Provide the (X, Y) coordinate of the cell's center where the given text is located.  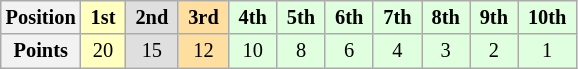
3 (446, 51)
2 (494, 51)
8 (301, 51)
4th (253, 17)
7th (397, 17)
1 (547, 51)
6th (349, 17)
9th (494, 17)
20 (104, 51)
12 (203, 51)
Position (41, 17)
15 (152, 51)
3rd (203, 17)
8th (446, 17)
10 (253, 51)
Points (41, 51)
6 (349, 51)
5th (301, 17)
2nd (152, 17)
10th (547, 17)
1st (104, 17)
4 (397, 51)
